Search for the cell housing the specified text and yield its (x, y) center coordinate. 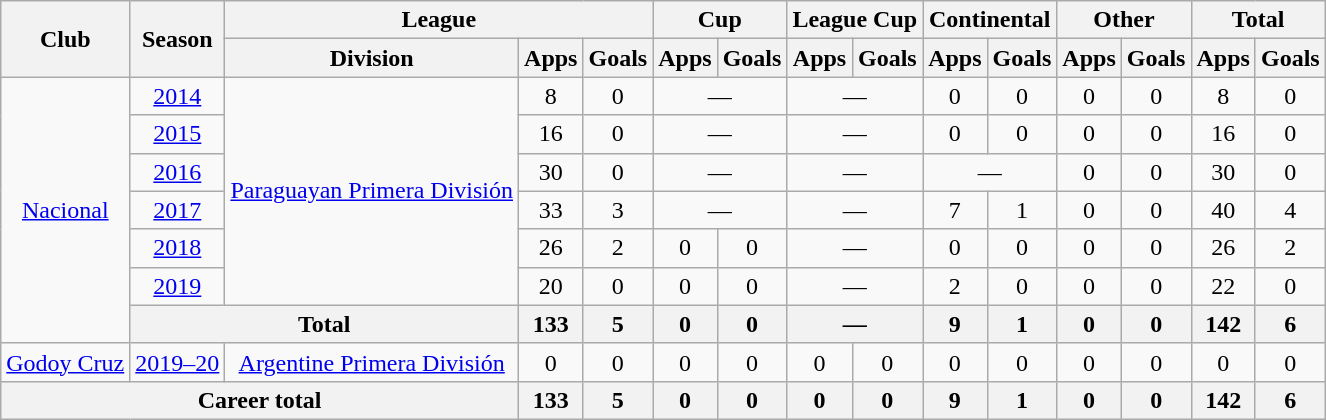
League (439, 20)
Club (66, 39)
4 (1290, 210)
League Cup (855, 20)
22 (1223, 286)
Continental (990, 20)
Argentine Primera División (372, 362)
2017 (178, 210)
Division (372, 58)
33 (551, 210)
Other (1124, 20)
Godoy Cruz (66, 362)
Career total (260, 400)
2018 (178, 248)
2014 (178, 96)
Season (178, 39)
2019 (178, 286)
7 (955, 210)
2016 (178, 172)
40 (1223, 210)
20 (551, 286)
Cup (720, 20)
2015 (178, 134)
3 (618, 210)
2019–20 (178, 362)
Nacional (66, 210)
Paraguayan Primera División (372, 191)
